Extract the (X, Y) coordinate from the center of the cell holding the provided text.  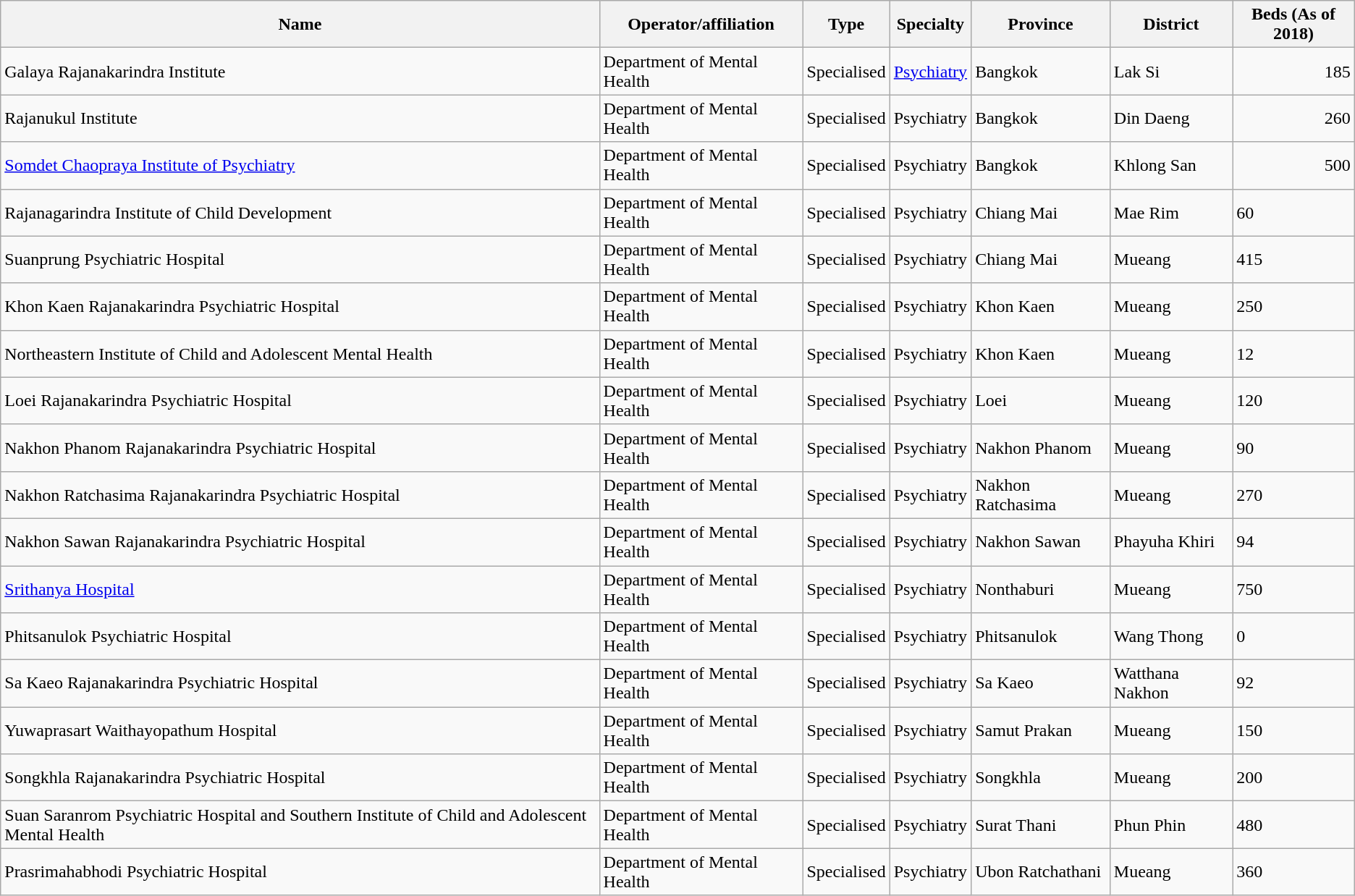
Nakhon Sawan (1041, 541)
Yuwaprasart Waithayopathum Hospital (300, 731)
250 (1294, 307)
Srithanya Hospital (300, 589)
12 (1294, 353)
Phun Phin (1171, 825)
Specialty (930, 25)
360 (1294, 871)
185 (1294, 71)
Khlong San (1171, 165)
150 (1294, 731)
Province (1041, 25)
Loei (1041, 401)
Loei Rajanakarindra Psychiatric Hospital (300, 401)
Suanprung Psychiatric Hospital (300, 259)
Galaya Rajanakarindra Institute (300, 71)
Type (846, 25)
Suan Saranrom Psychiatric Hospital and Southern Institute of Child and Adolescent Mental Health (300, 825)
Rajanagarindra Institute of Child Development (300, 213)
Northeastern Institute of Child and Adolescent Mental Health (300, 353)
Nakhon Phanom Rajanakarindra Psychiatric Hospital (300, 447)
0 (1294, 637)
750 (1294, 589)
Khon Kaen Rajanakarindra Psychiatric Hospital (300, 307)
Phitsanulok (1041, 637)
Somdet Chaopraya Institute of Psychiatry (300, 165)
Din Daeng (1171, 119)
Songkhla Rajanakarindra Psychiatric Hospital (300, 777)
270 (1294, 495)
Sa Kaeo Rajanakarindra Psychiatric Hospital (300, 683)
Name (300, 25)
Phitsanulok Psychiatric Hospital (300, 637)
Prasrimahabhodi Psychiatric Hospital (300, 871)
120 (1294, 401)
60 (1294, 213)
Phayuha Khiri (1171, 541)
Samut Prakan (1041, 731)
District (1171, 25)
480 (1294, 825)
92 (1294, 683)
94 (1294, 541)
415 (1294, 259)
Sa Kaeo (1041, 683)
Songkhla (1041, 777)
260 (1294, 119)
Wang Thong (1171, 637)
Rajanukul Institute (300, 119)
Nonthaburi (1041, 589)
Nakhon Ratchasima (1041, 495)
Nakhon Ratchasima Rajanakarindra Psychiatric Hospital (300, 495)
Ubon Ratchathani (1041, 871)
Beds (As of 2018) (1294, 25)
Mae Rim (1171, 213)
Watthana Nakhon (1171, 683)
Lak Si (1171, 71)
Operator/affiliation (701, 25)
Surat Thani (1041, 825)
90 (1294, 447)
200 (1294, 777)
500 (1294, 165)
Nakhon Phanom (1041, 447)
Nakhon Sawan Rajanakarindra Psychiatric Hospital (300, 541)
